Find where the given text appears and provide that cell's center as [x, y] coordinate. 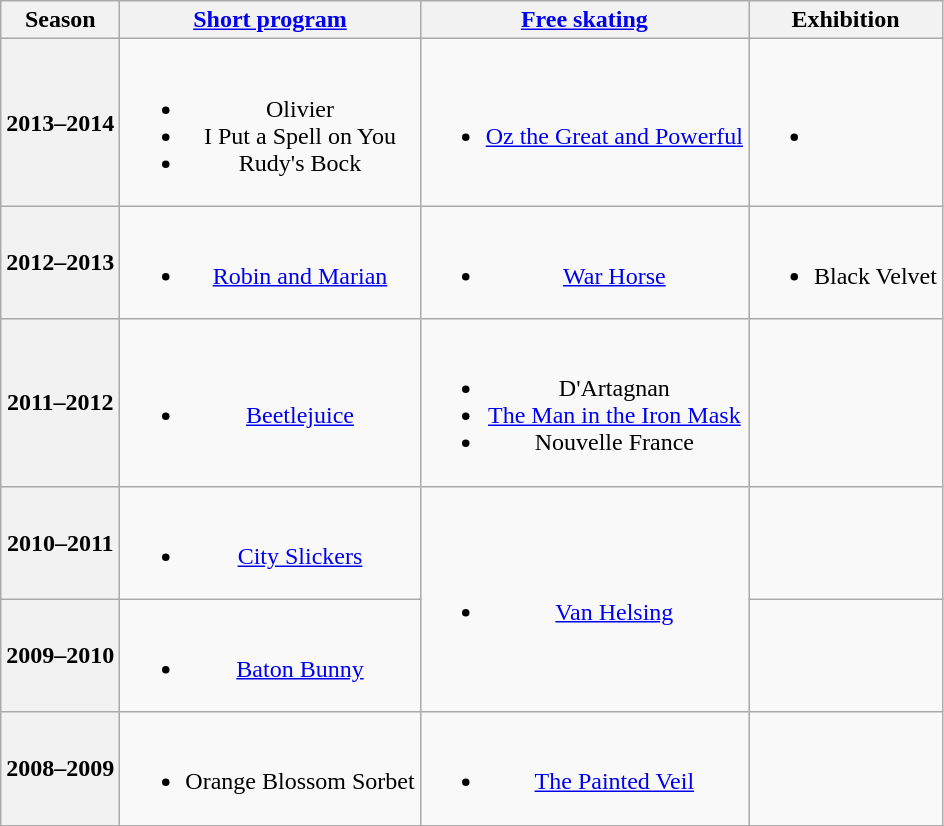
War Horse [584, 262]
City Slickers [270, 542]
Orange Blossom Sorbet [270, 768]
Exhibition [845, 20]
Van Helsing [584, 599]
2010–2011 [60, 542]
Free skating [584, 20]
The Painted Veil [584, 768]
Season [60, 20]
Baton Bunny [270, 656]
Beetlejuice [270, 402]
2008–2009 [60, 768]
Robin and Marian [270, 262]
Black Velvet [845, 262]
Short program [270, 20]
Oz the Great and Powerful [584, 122]
2011–2012 [60, 402]
2009–2010 [60, 656]
2012–2013 [60, 262]
OlivierI Put a Spell on YouRudy's Bock [270, 122]
2013–2014 [60, 122]
D'Artagnan The Man in the Iron Mask Nouvelle France [584, 402]
